Return the [X, Y] coordinate for the center point of the cell that contains the specified text.  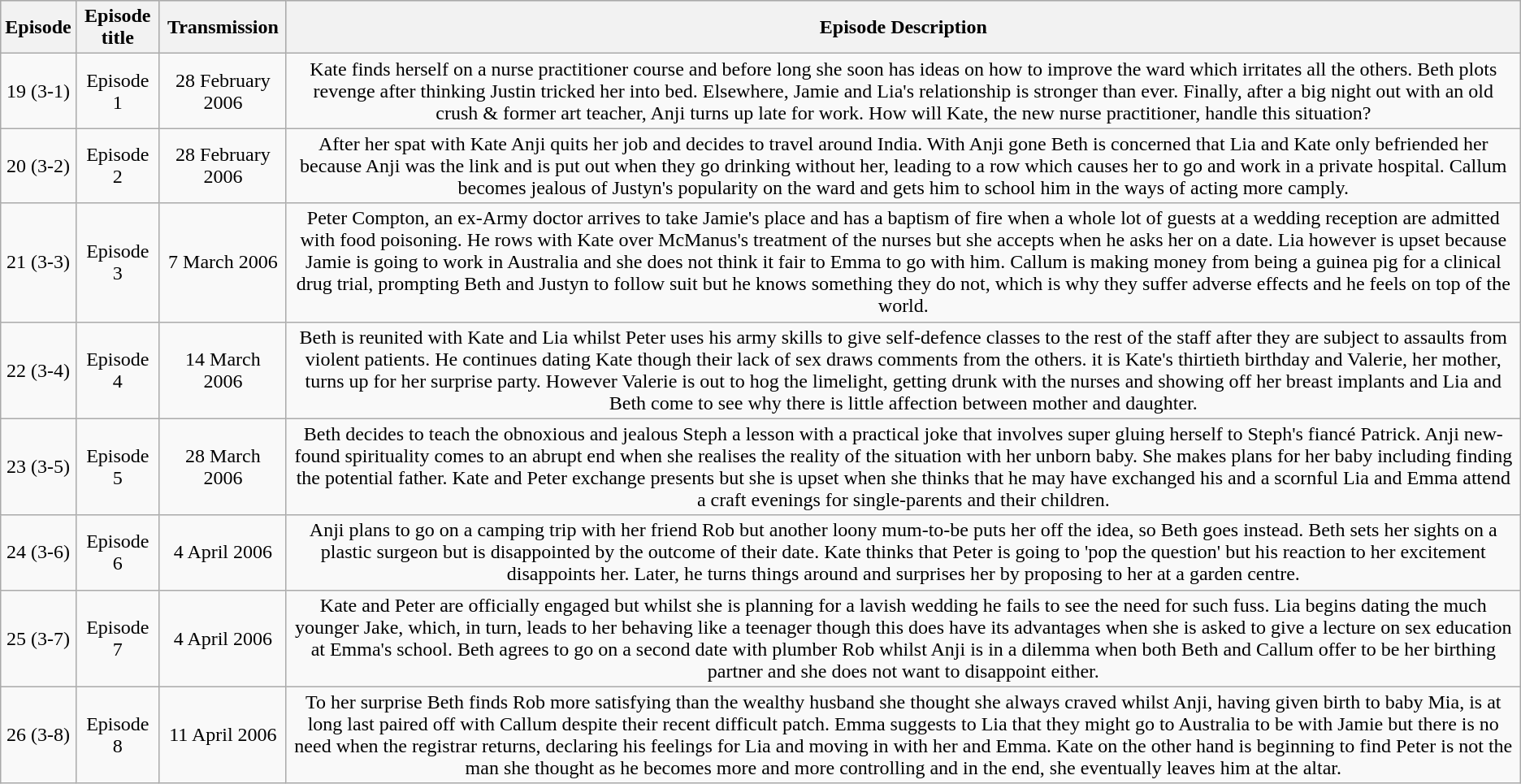
25 (3-7) [38, 639]
26 (3-8) [38, 734]
Episode Description [903, 28]
Episode title [117, 28]
14 March 2006 [223, 370]
Episode 6 [117, 552]
21 (3-3) [38, 262]
Episode [38, 28]
11 April 2006 [223, 734]
22 (3-4) [38, 370]
19 (3-1) [38, 91]
Transmission [223, 28]
23 (3-5) [38, 466]
Episode 2 [117, 166]
Episode 8 [117, 734]
28 March 2006 [223, 466]
Episode 7 [117, 639]
Episode 1 [117, 91]
Episode 4 [117, 370]
24 (3-6) [38, 552]
20 (3-2) [38, 166]
7 March 2006 [223, 262]
Episode 5 [117, 466]
Episode 3 [117, 262]
